Provide the (x, y) coordinate of the cell's center where the given text is located.  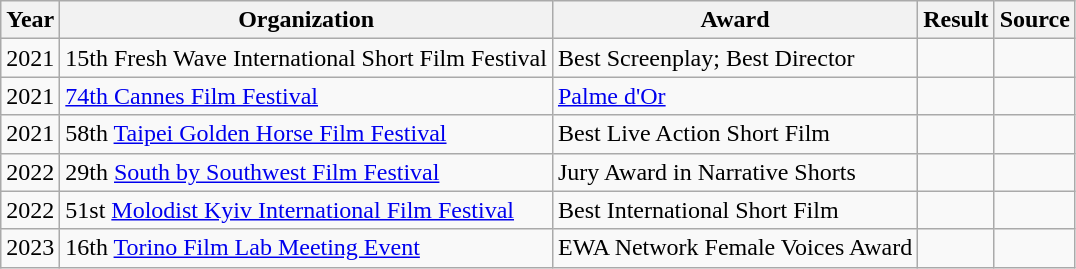
15th Fresh Wave International Short Film Festival (306, 58)
29th South by Southwest Film Festival (306, 172)
Best International Short Film (734, 210)
16th Torino Film Lab Meeting Event (306, 248)
Year (30, 20)
74th Cannes Film Festival (306, 96)
Organization (306, 20)
Jury Award in Narrative Shorts (734, 172)
Palme d'Or (734, 96)
Best Live Action Short Film (734, 134)
Result (956, 20)
58th Taipei Golden Horse Film Festival (306, 134)
51st Molodist Kyiv International Film Festival (306, 210)
2023 (30, 248)
Award (734, 20)
Source (1034, 20)
Best Screenplay; Best Director (734, 58)
EWA Network Female Voices Award (734, 248)
